Detect which cell encompasses the target text, then output its [x, y] center coordinate. 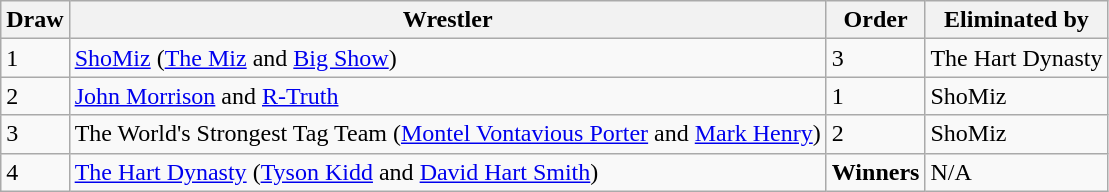
The World's Strongest Tag Team (Montel Vontavious Porter and Mark Henry) [448, 134]
Wrestler [448, 20]
Draw [35, 20]
The Hart Dynasty (Tyson Kidd and David Hart Smith) [448, 172]
ShoMiz (The Miz and Big Show) [448, 58]
Eliminated by [1016, 20]
N/A [1016, 172]
John Morrison and R-Truth [448, 96]
4 [35, 172]
Order [876, 20]
Winners [876, 172]
The Hart Dynasty [1016, 58]
